Locate the cell with the specified text and output its [x, y] center coordinate. 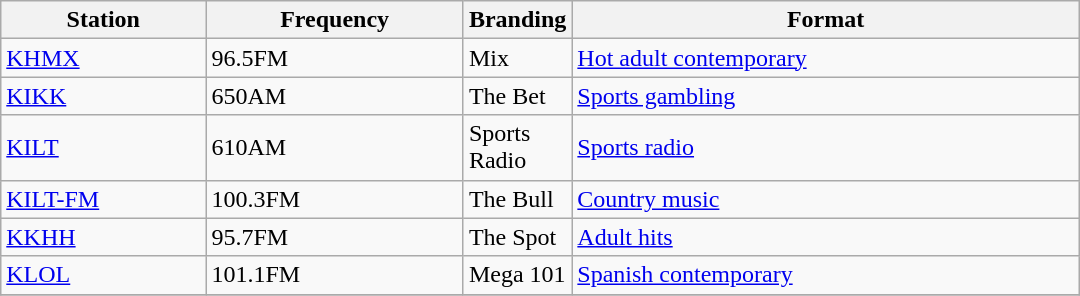
Adult hits [826, 237]
KIKK [104, 96]
Sports radio [826, 148]
Station [104, 20]
Hot adult contemporary [826, 58]
Mix [517, 58]
95.7FM [335, 237]
610AM [335, 148]
650AM [335, 96]
Sports Radio [517, 148]
The Bull [517, 199]
Sports gambling [826, 96]
KKHH [104, 237]
101.1FM [335, 275]
Mega 101 [517, 275]
Frequency [335, 20]
Country music [826, 199]
The Bet [517, 96]
KLOL [104, 275]
Spanish contemporary [826, 275]
Format [826, 20]
Branding [517, 20]
KILT [104, 148]
100.3FM [335, 199]
KILT-FM [104, 199]
The Spot [517, 237]
KHMX [104, 58]
96.5FM [335, 58]
